Detect which cell encompasses the target text, then output its (X, Y) center coordinate. 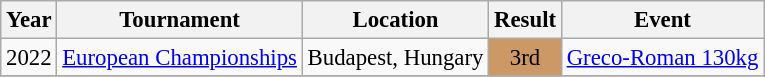
2022 (29, 58)
Location (395, 20)
Year (29, 20)
Event (662, 20)
Greco-Roman 130kg (662, 58)
3rd (526, 58)
Budapest, Hungary (395, 58)
Tournament (180, 20)
Result (526, 20)
European Championships (180, 58)
